Determine the (x, y) coordinate at the center of the cell enclosing the given text.  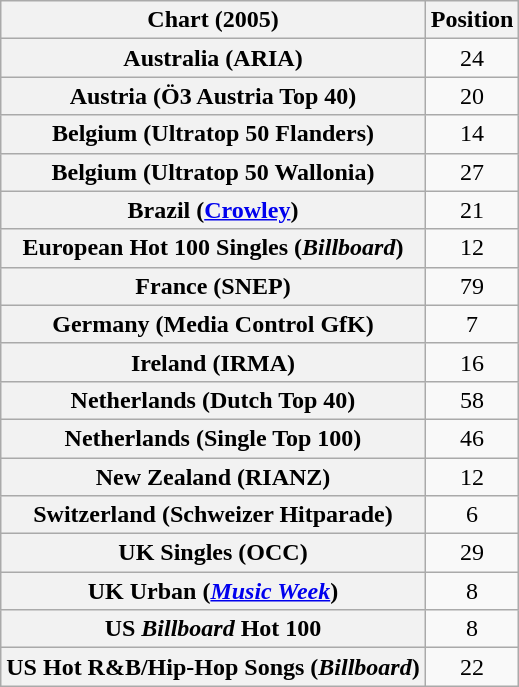
21 (472, 210)
Chart (2005) (213, 20)
14 (472, 134)
79 (472, 286)
27 (472, 172)
6 (472, 515)
Brazil (Crowley) (213, 210)
UK Urban (Music Week) (213, 591)
France (SNEP) (213, 286)
US Billboard Hot 100 (213, 629)
22 (472, 667)
Belgium (Ultratop 50 Flanders) (213, 134)
US Hot R&B/Hip-Hop Songs (Billboard) (213, 667)
29 (472, 553)
24 (472, 58)
Belgium (Ultratop 50 Wallonia) (213, 172)
Netherlands (Single Top 100) (213, 438)
Ireland (IRMA) (213, 362)
16 (472, 362)
Position (472, 20)
UK Singles (OCC) (213, 553)
Austria (Ö3 Austria Top 40) (213, 96)
20 (472, 96)
Netherlands (Dutch Top 40) (213, 400)
European Hot 100 Singles (Billboard) (213, 248)
Australia (ARIA) (213, 58)
46 (472, 438)
New Zealand (RIANZ) (213, 477)
58 (472, 400)
Germany (Media Control GfK) (213, 324)
Switzerland (Schweizer Hitparade) (213, 515)
7 (472, 324)
